From the cell containing the given text, extract its center point as (x, y) coordinate. 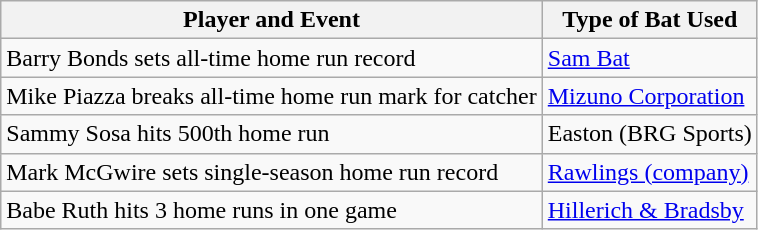
Player and Event (272, 20)
Mark McGwire sets single-season home run record (272, 172)
Sam Bat (650, 58)
Barry Bonds sets all-time home run record (272, 58)
Mizuno Corporation (650, 96)
Hillerich & Bradsby (650, 210)
Type of Bat Used (650, 20)
Easton (BRG Sports) (650, 134)
Sammy Sosa hits 500th home run (272, 134)
Mike Piazza breaks all-time home run mark for catcher (272, 96)
Rawlings (company) (650, 172)
Babe Ruth hits 3 home runs in one game (272, 210)
